Search for the cell housing the specified text and yield its [X, Y] center coordinate. 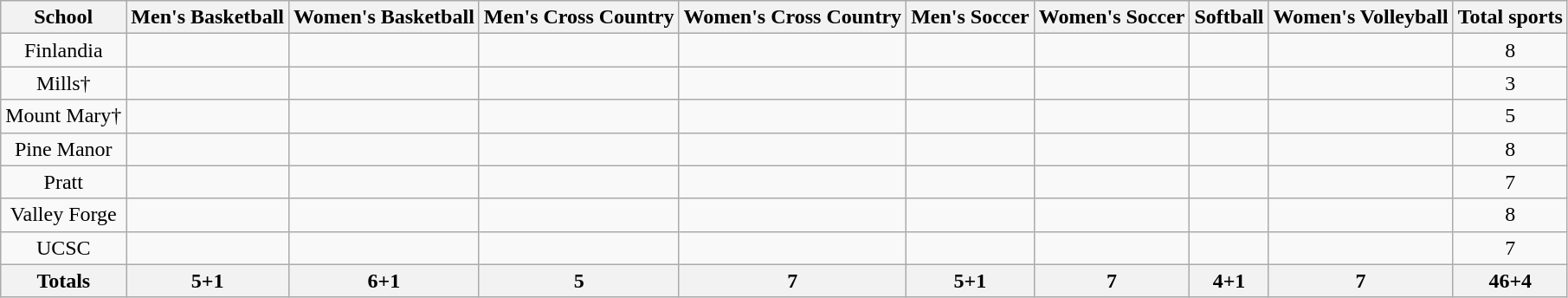
Valley Forge [64, 215]
3 [1510, 83]
4+1 [1229, 281]
Softball [1229, 17]
School [64, 17]
UCSC [64, 248]
Women's Cross Country [793, 17]
Women's Volleyball [1361, 17]
Totals [64, 281]
Women's Soccer [1112, 17]
Men's Soccer [971, 17]
Pratt [64, 182]
46+4 [1510, 281]
Men's Cross Country [578, 17]
Mills† [64, 83]
Women's Basketball [384, 17]
Total sports [1510, 17]
Men's Basketball [208, 17]
Mount Mary† [64, 116]
Finlandia [64, 50]
6+1 [384, 281]
Pine Manor [64, 149]
